Output the (X, Y) coordinate of the center of the cell containing the given text.  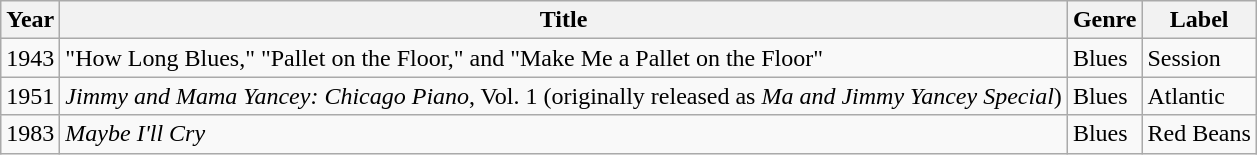
Red Beans (1199, 134)
1983 (30, 134)
Atlantic (1199, 96)
1951 (30, 96)
Session (1199, 58)
Label (1199, 20)
Genre (1104, 20)
Maybe I'll Cry (564, 134)
1943 (30, 58)
Year (30, 20)
"How Long Blues," "Pallet on the Floor," and "Make Me a Pallet on the Floor" (564, 58)
Title (564, 20)
Jimmy and Mama Yancey: Chicago Piano, Vol. 1 (originally released as Ma and Jimmy Yancey Special) (564, 96)
